Return the [x, y] coordinate for the center point of the cell that contains the specified text.  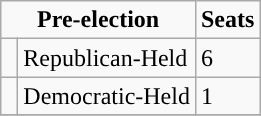
6 [227, 58]
Pre-election [98, 20]
Seats [227, 20]
Democratic-Held [107, 96]
Republican-Held [107, 58]
1 [227, 96]
